Search for the cell housing the specified text and yield its (X, Y) center coordinate. 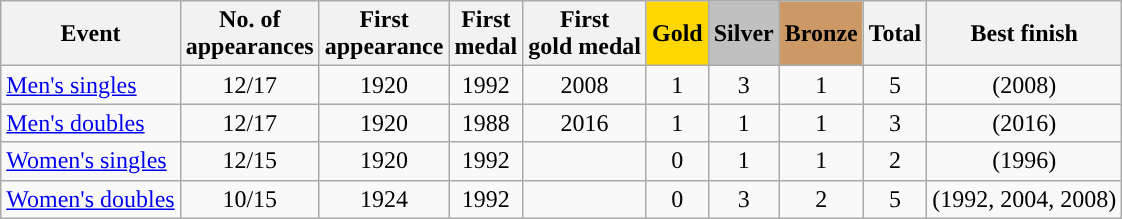
(2016) (1024, 123)
1988 (486, 123)
Total (895, 34)
2016 (585, 123)
Women's singles (90, 161)
2008 (585, 85)
(2008) (1024, 85)
(1992, 2004, 2008) (1024, 199)
Women's doubles (90, 199)
Firstappearance (384, 34)
Gold (677, 34)
(1996) (1024, 161)
Firstmedal (486, 34)
Event (90, 34)
Men's singles (90, 85)
Men's doubles (90, 123)
1924 (384, 199)
Silver (744, 34)
Bronze (821, 34)
Best finish (1024, 34)
Firstgold medal (585, 34)
12/15 (250, 161)
No. ofappearances (250, 34)
10/15 (250, 199)
